Scan for the cell matching the given text and deliver its (x, y) coordinate at center. 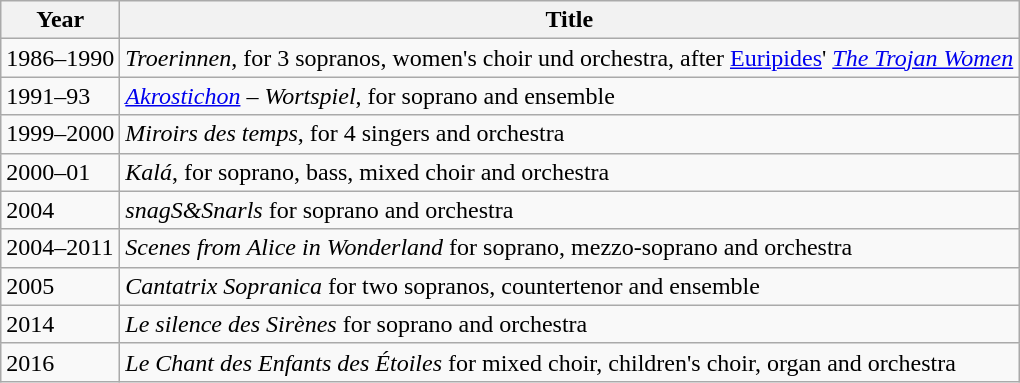
Troerinnen, for 3 sopranos, women's choir und orchestra, after Euripides' The Trojan Women (570, 58)
Year (60, 20)
1999–2000 (60, 134)
2000–01 (60, 172)
Title (570, 20)
Scenes from Alice in Wonderland for soprano, mezzo-soprano and orchestra (570, 248)
2016 (60, 362)
Miroirs des temps, for 4 singers and orchestra (570, 134)
2005 (60, 286)
2004–2011 (60, 248)
Akrostichon – Wortspiel, for soprano and ensemble (570, 96)
Le silence des Sirènes for soprano and orchestra (570, 324)
Kalá, for soprano, bass, mixed choir and orchestra (570, 172)
2014 (60, 324)
1986–1990 (60, 58)
snagS&Snarls for soprano and orchestra (570, 210)
Cantatrix Sopranica for two sopranos, countertenor and ensemble (570, 286)
Le Chant des Enfants des Étoiles for mixed choir, children's choir, organ and orchestra (570, 362)
2004 (60, 210)
1991–93 (60, 96)
